For the text-containing cell, return its midpoint in (x, y) coordinate format. 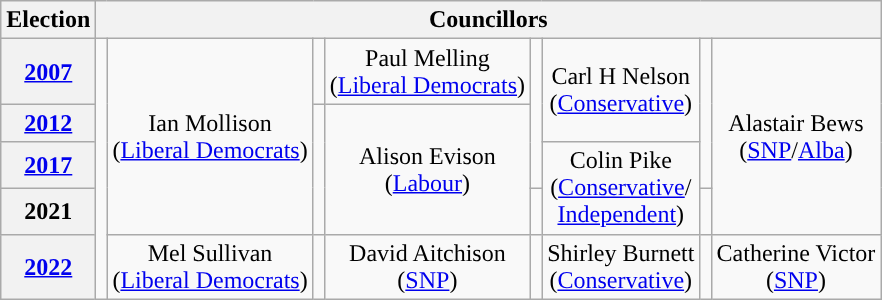
Carl H Nelson(Conservative) (621, 90)
Councillors (488, 20)
David Aitchison(SNP) (427, 266)
Mel Sullivan(Liberal Democrats) (210, 266)
2007 (48, 72)
2022 (48, 266)
Alison Evison(Labour) (427, 169)
2012 (48, 123)
Paul Melling(Liberal Democrats) (427, 72)
Alastair Bews(SNP/Alba) (796, 136)
Shirley Burnett(Conservative) (621, 266)
Election (48, 20)
Colin Pike(Conservative/Independent) (621, 188)
Ian Mollison(Liberal Democrats) (210, 136)
2021 (48, 211)
Catherine Victor(SNP) (796, 266)
2017 (48, 165)
